Provide the (X, Y) coordinate of the cell's center where the given text is located.  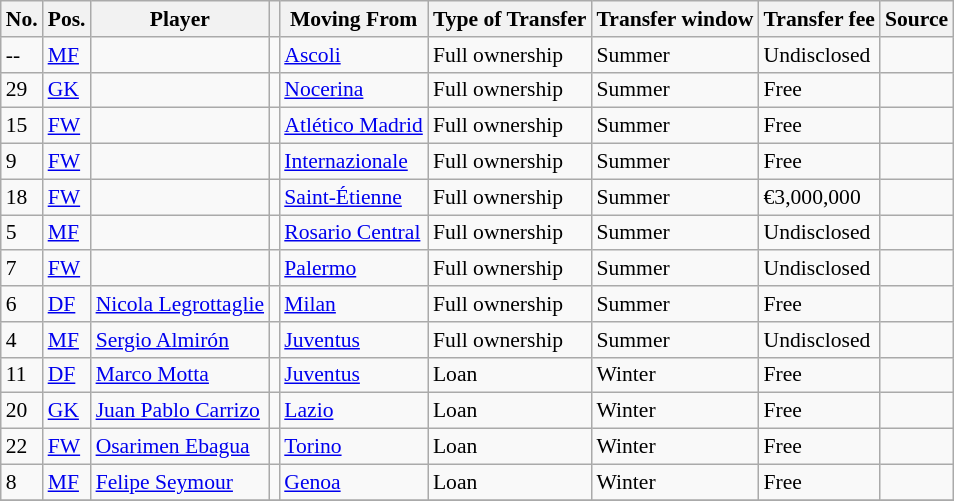
No. (22, 19)
Moving From (354, 19)
Marco Motta (180, 375)
Palermo (354, 269)
Felipe Seymour (180, 482)
Type of Transfer (510, 19)
20 (22, 411)
4 (22, 340)
29 (22, 90)
Genoa (354, 482)
Juan Pablo Carrizo (180, 411)
Transfer fee (820, 19)
8 (22, 482)
Pos. (67, 19)
Internazionale (354, 162)
Lazio (354, 411)
6 (22, 304)
15 (22, 126)
9 (22, 162)
18 (22, 197)
Atlético Madrid (354, 126)
5 (22, 233)
22 (22, 447)
Nocerina (354, 90)
Torino (354, 447)
11 (22, 375)
7 (22, 269)
Transfer window (674, 19)
Nicola Legrottaglie (180, 304)
Rosario Central (354, 233)
Source (916, 19)
Sergio Almirón (180, 340)
Player (180, 19)
-- (22, 55)
Milan (354, 304)
€3,000,000 (820, 197)
Ascoli (354, 55)
Saint-Étienne (354, 197)
Osarimen Ebagua (180, 447)
